Identify which cell holds the provided text, then report its [x, y] central coordinate. 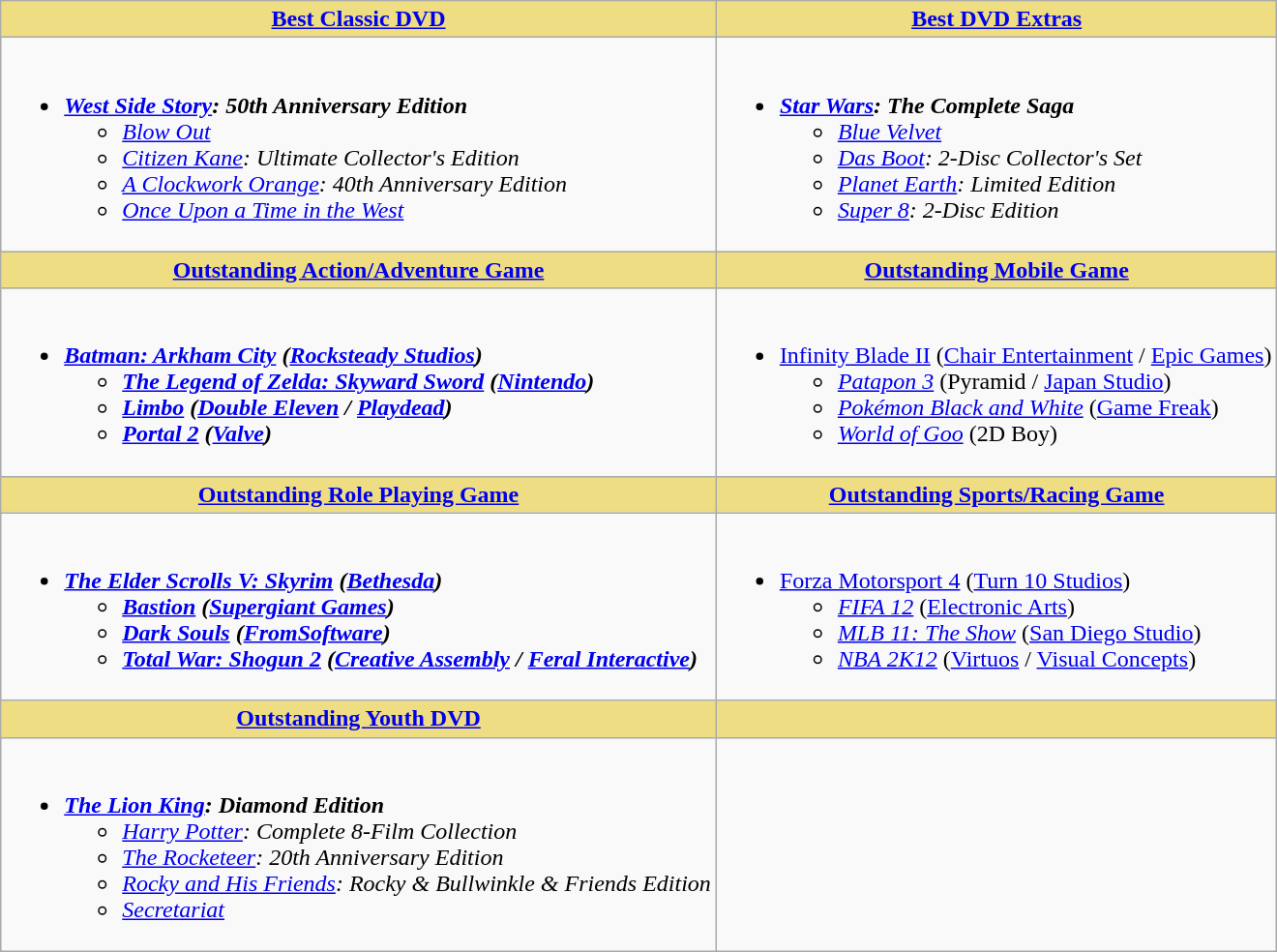
Outstanding Mobile Game [996, 270]
Star Wars: The Complete SagaBlue VelvetDas Boot: 2-Disc Collector's SetPlanet Earth: Limited EditionSuper 8: 2-Disc Edition [996, 145]
Best DVD Extras [996, 19]
Outstanding Sports/Racing Game [996, 494]
Outstanding Role Playing Game [359, 494]
The Elder Scrolls V: Skyrim (Bethesda)Bastion (Supergiant Games)Dark Souls (FromSoftware)Total War: Shogun 2 (Creative Assembly / Feral Interactive) [359, 607]
Batman: Arkham City (Rocksteady Studios)The Legend of Zelda: Skyward Sword (Nintendo)Limbo (Double Eleven / Playdead)Portal 2 (Valve) [359, 382]
Outstanding Action/Adventure Game [359, 270]
Infinity Blade II (Chair Entertainment / Epic Games)Patapon 3 (Pyramid / Japan Studio)Pokémon Black and White (Game Freak)World of Goo (2D Boy) [996, 382]
Outstanding Youth DVD [359, 719]
Forza Motorsport 4 (Turn 10 Studios)FIFA 12 (Electronic Arts)MLB 11: The Show (San Diego Studio)NBA 2K12 (Virtuos / Visual Concepts) [996, 607]
Best Classic DVD [359, 19]
